Extract the [X, Y] coordinate from the center of the cell holding the provided text.  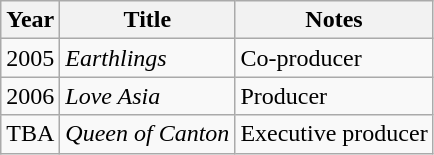
Earthlings [148, 58]
Notes [334, 20]
2005 [30, 58]
Love Asia [148, 96]
Queen of Canton [148, 134]
Title [148, 20]
Year [30, 20]
Co-producer [334, 58]
TBA [30, 134]
Executive producer [334, 134]
2006 [30, 96]
Producer [334, 96]
